Return (x, y) of the center of cell containing provided text 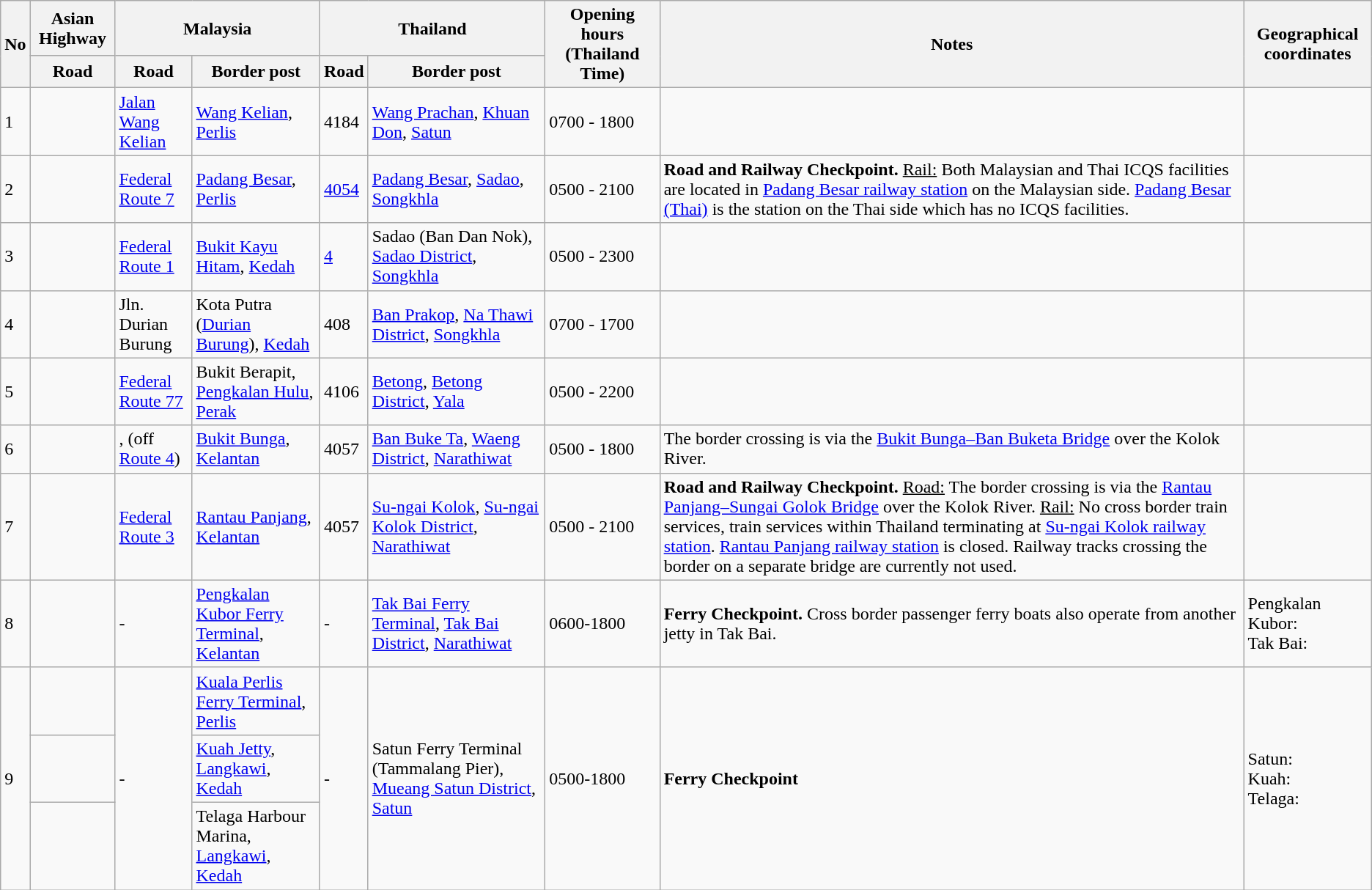
4106 (344, 391)
Betong, Betong District, Yala (456, 391)
4184 (344, 122)
Rantau Panjang, Kelantan (256, 526)
Jln. Durian Burung (154, 324)
Telaga Harbour Marina, Langkawi, Kedah (256, 846)
Padang Besar, Sadao, Songkhla (456, 189)
Kuala Perlis Ferry Terminal, Perlis (256, 701)
Geographical coordinates (1308, 44)
0500 - 1800 (602, 449)
Federal Route 3 (154, 526)
Ban Prakop, Na Thawi District, Songkhla (456, 324)
Satun Ferry Terminal (Tammalang Pier), Mueang Satun District, Satun (456, 779)
Sadao (Ban Dan Nok), Sadao District, Songkhla (456, 257)
Bukit Berapit, Pengkalan Hulu, Perak (256, 391)
7 (15, 526)
Pengkalan Kubor Ferry Terminal, Kelantan (256, 623)
8 (15, 623)
0500-1800 (602, 779)
Wang Prachan, Khuan Don, Satun (456, 122)
408 (344, 324)
Ferry Checkpoint (951, 779)
6 (15, 449)
Tak Bai Ferry Terminal, Tak Bai District, Narathiwat (456, 623)
Federal Route 77 (154, 391)
Jalan Wang Kelian (154, 122)
2 (15, 189)
3 (15, 257)
, (off Route 4) (154, 449)
The border crossing is via the Bukit Bunga–Ban Buketa Bridge over the Kolok River. (951, 449)
0700 - 1800 (602, 122)
0500 - 2300 (602, 257)
1 (15, 122)
Wang Kelian, Perlis (256, 122)
Federal Route 7 (154, 189)
Bukit Kayu Hitam, Kedah (256, 257)
Kota Putra (Durian Burung), Kedah (256, 324)
Thailand (432, 28)
5 (15, 391)
Malaysia (218, 28)
0600-1800 (602, 623)
Opening hours (Thailand Time) (602, 44)
9 (15, 779)
0700 - 1700 (602, 324)
Ferry Checkpoint. Cross border passenger ferry boats also operate from another jetty in Tak Bai. (951, 623)
Satun: Kuah: Telaga: (1308, 779)
No (15, 44)
Kuah Jetty, Langkawi, Kedah (256, 768)
4054 (344, 189)
Asian Highway (73, 28)
Su-ngai Kolok, Su-ngai Kolok District, Narathiwat (456, 526)
Ban Buke Ta, Waeng District, Narathiwat (456, 449)
Padang Besar, Perlis (256, 189)
0500 - 2200 (602, 391)
Bukit Bunga, Kelantan (256, 449)
Notes (951, 44)
Pengkalan Kubor: Tak Bai: (1308, 623)
Federal Route 1 (154, 257)
